Determine the [x, y] coordinate at the center of the cell enclosing the given text.  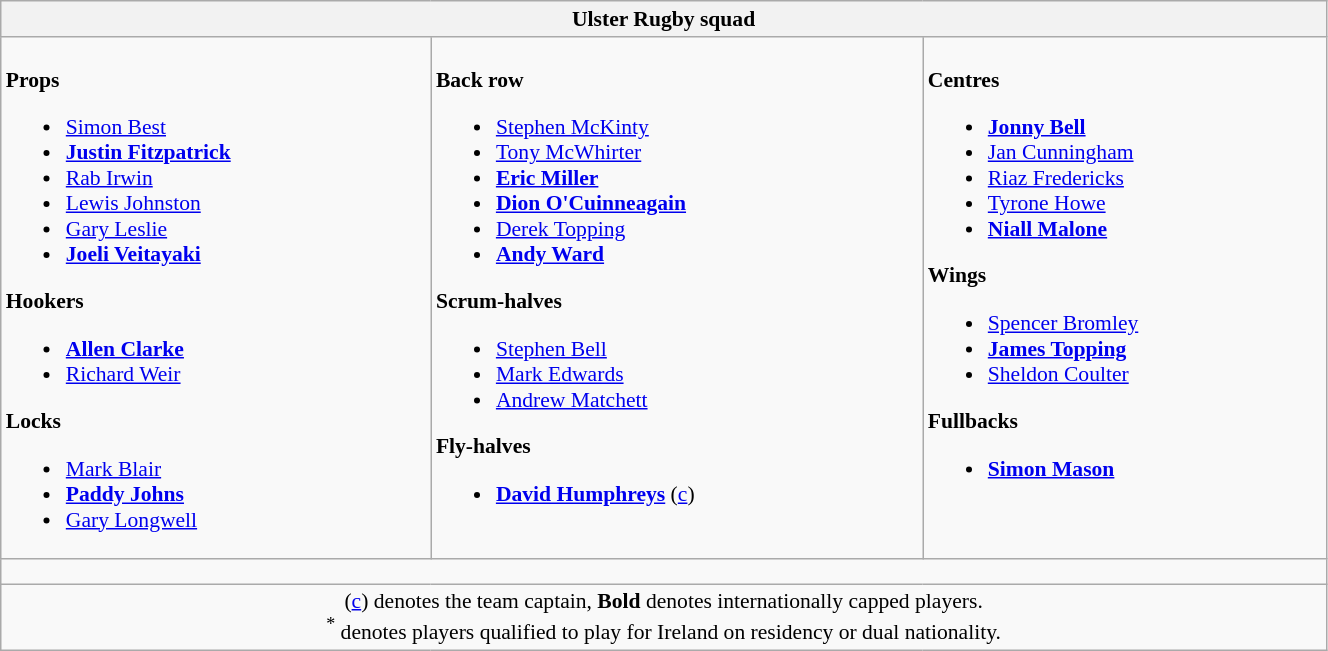
Ulster Rugby squad [664, 19]
Centres Jonny Bell Jan Cunningham Riaz Fredericks Tyrone Howe Niall MaloneWings Spencer Bromley James Topping Sheldon CoulterFullbacks Simon Mason [1125, 298]
